Determine the (X, Y) coordinate at the center of the cell enclosing the given text.  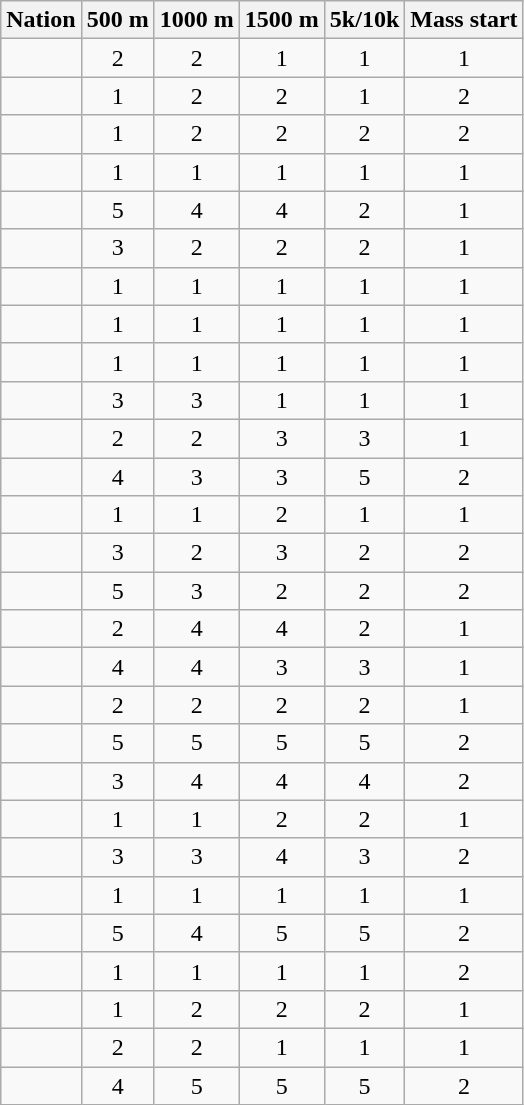
Mass start (464, 20)
1000 m (196, 20)
Nation (41, 20)
5k/10k (364, 20)
500 m (118, 20)
1500 m (282, 20)
